Locate the cell with the specified text and output its (x, y) center coordinate. 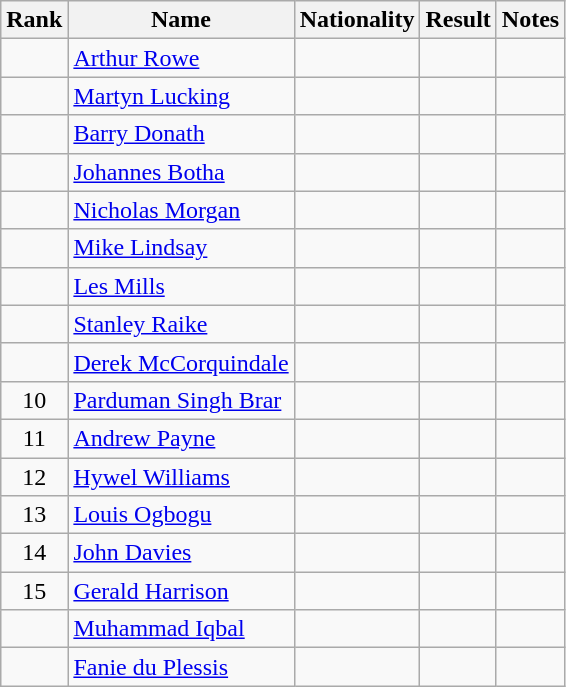
John Davies (181, 553)
Gerald Harrison (181, 591)
Stanley Raike (181, 324)
10 (34, 400)
15 (34, 591)
Nicholas Morgan (181, 210)
Result (458, 20)
Parduman Singh Brar (181, 400)
Andrew Payne (181, 438)
Mike Lindsay (181, 248)
13 (34, 515)
Name (181, 20)
Hywel Williams (181, 477)
Nationality (357, 20)
Derek McCorquindale (181, 362)
Les Mills (181, 286)
12 (34, 477)
11 (34, 438)
14 (34, 553)
Johannes Botha (181, 172)
Martyn Lucking (181, 96)
Louis Ogbogu (181, 515)
Arthur Rowe (181, 58)
Barry Donath (181, 134)
Notes (530, 20)
Rank (34, 20)
Fanie du Plessis (181, 667)
Muhammad Iqbal (181, 629)
